Find where the given text appears and provide that cell's center as [X, Y] coordinate. 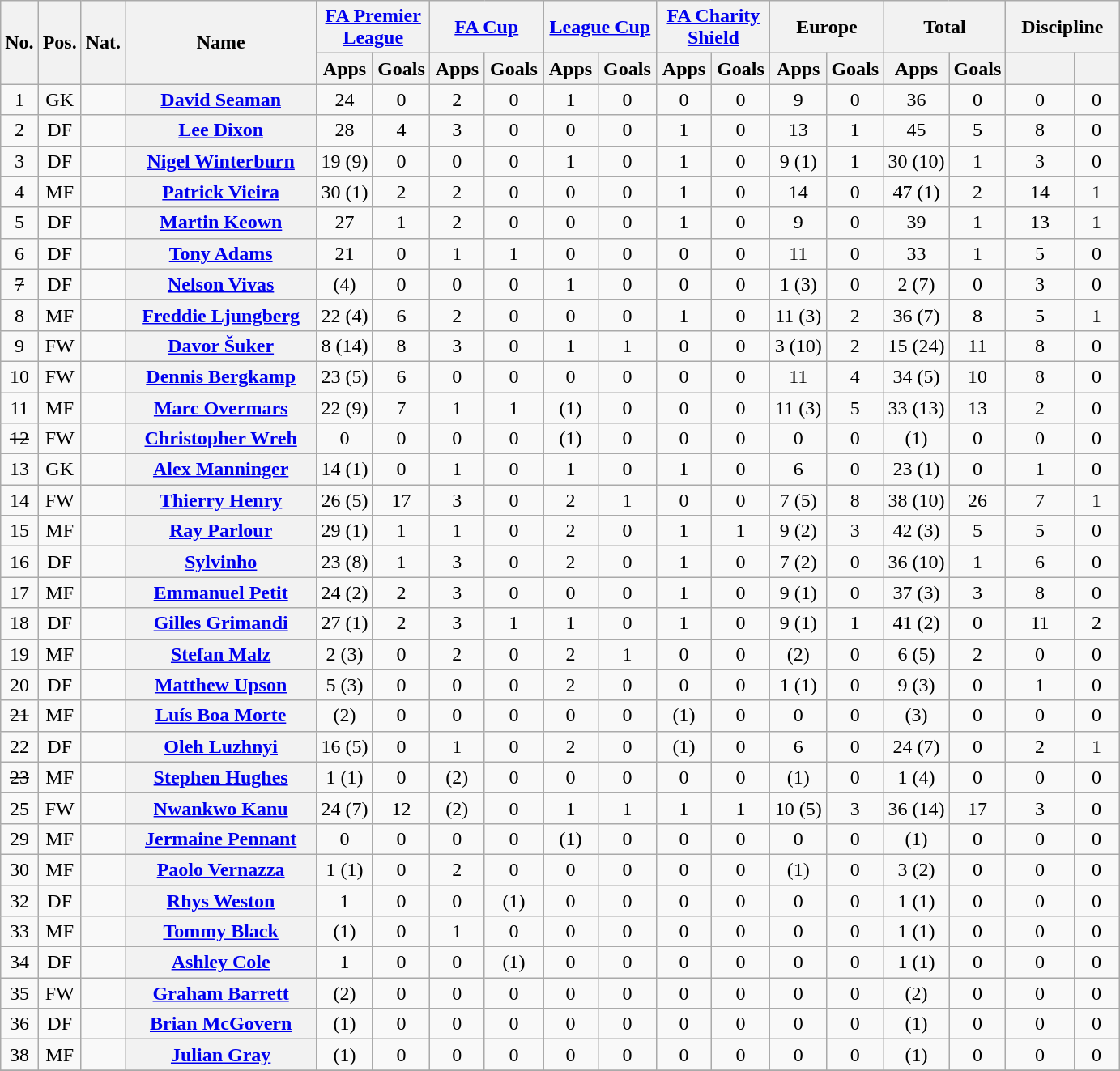
9 (2) [798, 531]
16 (5) [345, 746]
FA Charity Shield [713, 28]
37 (3) [917, 593]
Stephen Hughes [221, 777]
1 (3) [798, 284]
35 [19, 993]
2 (3) [345, 654]
36 (14) [917, 808]
23 (5) [345, 376]
5 (3) [345, 685]
22 [19, 746]
22 (4) [345, 315]
18 [19, 623]
23 [19, 777]
Graham Barrett [221, 993]
Martin Keown [221, 223]
David Seaman [221, 100]
26 (5) [345, 500]
Discipline [1063, 28]
Brian McGovern [221, 1024]
38 (10) [917, 500]
7 (2) [798, 562]
Marc Overmars [221, 407]
27 [345, 223]
Lee Dixon [221, 130]
Matthew Upson [221, 685]
Nelson Vivas [221, 284]
Total [944, 28]
33 (13) [917, 407]
Name [221, 42]
Jermaine Pennant [221, 839]
(4) [345, 284]
41 (2) [917, 623]
3 (10) [798, 346]
22 (9) [345, 407]
24 [345, 100]
6 (5) [917, 654]
FA Cup [487, 28]
19 (9) [345, 161]
30 (10) [917, 161]
Nat. [103, 42]
League Cup [600, 28]
Oleh Luzhnyi [221, 746]
Emmanuel Petit [221, 593]
23 (8) [345, 562]
26 [977, 500]
Thierry Henry [221, 500]
20 [19, 685]
7 (5) [798, 500]
Rhys Weston [221, 901]
15 (24) [917, 346]
Christopher Wreh [221, 439]
1 (4) [917, 777]
Dennis Bergkamp [221, 376]
29 (1) [345, 531]
2 (7) [917, 284]
10 (5) [798, 808]
19 [19, 654]
47 (1) [917, 192]
Pos. [60, 42]
39 [917, 223]
42 (3) [917, 531]
Luís Boa Morte [221, 716]
29 [19, 839]
34 (5) [917, 376]
Gilles Grimandi [221, 623]
Freddie Ljungberg [221, 315]
8 (14) [345, 346]
38 [19, 1055]
32 [19, 901]
9 (3) [917, 685]
28 [345, 130]
Ashley Cole [221, 963]
36 (7) [917, 315]
14 (1) [345, 470]
36 (10) [917, 562]
Stefan Malz [221, 654]
No. [19, 42]
Sylvinho [221, 562]
34 [19, 963]
45 [917, 130]
30 [19, 869]
16 [19, 562]
Nwankwo Kanu [221, 808]
(3) [917, 716]
Nigel Winterburn [221, 161]
23 (1) [917, 470]
Tommy Black [221, 932]
24 (2) [345, 593]
Ray Parlour [221, 531]
Davor Šuker [221, 346]
Alex Manninger [221, 470]
Tony Adams [221, 253]
27 (1) [345, 623]
Patrick Vieira [221, 192]
15 [19, 531]
Europe [827, 28]
FA Premier League [373, 28]
3 (2) [917, 869]
25 [19, 808]
30 (1) [345, 192]
Julian Gray [221, 1055]
Paolo Vernazza [221, 869]
